Pinpoint the cell where the given text exists, returning its (x, y) midpoint coordinate. 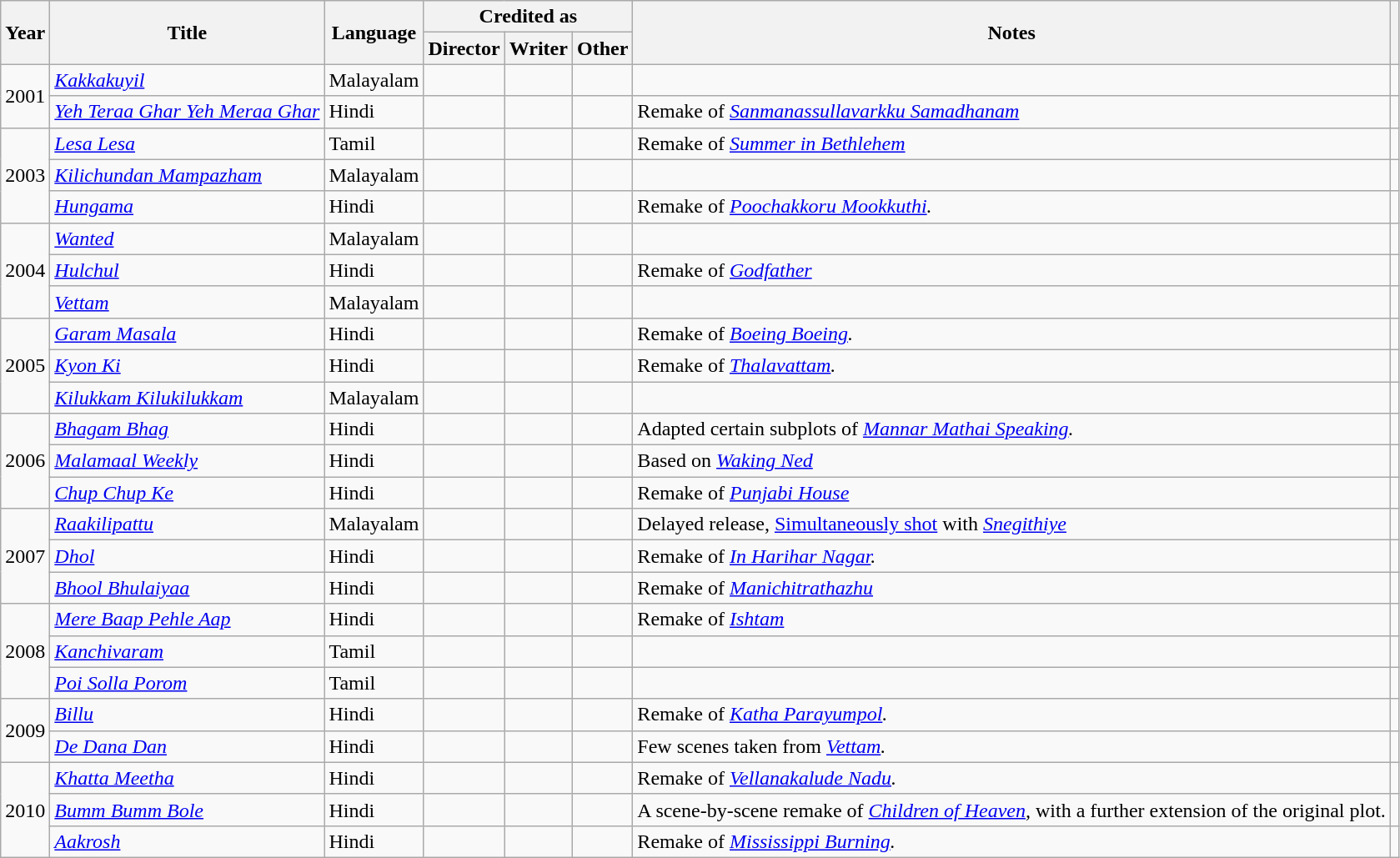
A scene-by-scene remake of Children of Heaven, with a further extension of the original plot. (1012, 810)
Credited as (529, 17)
Kanchivaram (187, 651)
Hungama (187, 207)
2005 (25, 365)
Bhagam Bhag (187, 429)
Remake of Godfather (1012, 270)
Kilukkam Kilukilukkam (187, 398)
Dhol (187, 556)
Mere Baap Pehle Aap (187, 620)
Malamaal Weekly (187, 461)
Year (25, 33)
Kyon Ki (187, 365)
Aakrosh (187, 841)
Remake of Ishtam (1012, 620)
Remake of Poochakkoru Mookkuthi. (1012, 207)
De Dana Dan (187, 746)
Wanted (187, 238)
Raakilipattu (187, 524)
Title (187, 33)
2004 (25, 270)
Lesa Lesa (187, 143)
Adapted certain subplots of Mannar Mathai Speaking. (1012, 429)
Chup Chup Ke (187, 493)
Remake of Punjabi House (1012, 493)
Writer (539, 48)
Kilichundan Mampazham (187, 175)
2008 (25, 651)
Delayed release, Simultaneously shot with Snegithiye (1012, 524)
Bumm Bumm Bole (187, 810)
Garam Masala (187, 334)
Poi Solla Porom (187, 683)
Notes (1012, 33)
Bhool Bhulaiyaa (187, 588)
Remake of Vellanakalude Nadu. (1012, 778)
Khatta Meetha (187, 778)
Remake of Summer in Bethlehem (1012, 143)
2007 (25, 556)
Yeh Teraa Ghar Yeh Meraa Ghar (187, 112)
Kakkakuyil (187, 80)
2010 (25, 810)
Remake of Boeing Boeing. (1012, 334)
Few scenes taken from Vettam. (1012, 746)
Remake of Mississippi Burning. (1012, 841)
2009 (25, 730)
Remake of In Harihar Nagar. (1012, 556)
Based on Waking Ned (1012, 461)
Billu (187, 715)
Other (602, 48)
Director (464, 48)
Remake of Manichitrathazhu (1012, 588)
2006 (25, 461)
2001 (25, 96)
2003 (25, 175)
Remake of Thalavattam. (1012, 365)
Hulchul (187, 270)
Language (374, 33)
Remake of Katha Parayumpol. (1012, 715)
Remake of Sanmanassullavarkku Samadhanam (1012, 112)
Vettam (187, 302)
